Identify which cell holds the provided text, then report its (x, y) central coordinate. 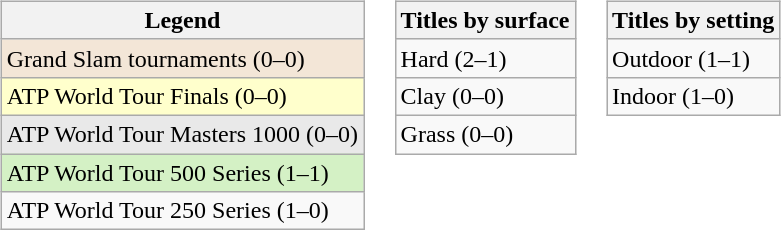
ATP World Tour 500 Series (1–1) (182, 173)
Titles by setting (694, 20)
Grand Slam tournaments (0–0) (182, 58)
Legend (182, 20)
Clay (0–0) (485, 96)
Titles by surface (485, 20)
ATP World Tour Masters 1000 (0–0) (182, 134)
Outdoor (1–1) (694, 58)
ATP World Tour Finals (0–0) (182, 96)
Grass (0–0) (485, 134)
ATP World Tour 250 Series (1–0) (182, 211)
Hard (2–1) (485, 58)
Indoor (1–0) (694, 96)
